Locate the cell with the specified text and output its [x, y] center coordinate. 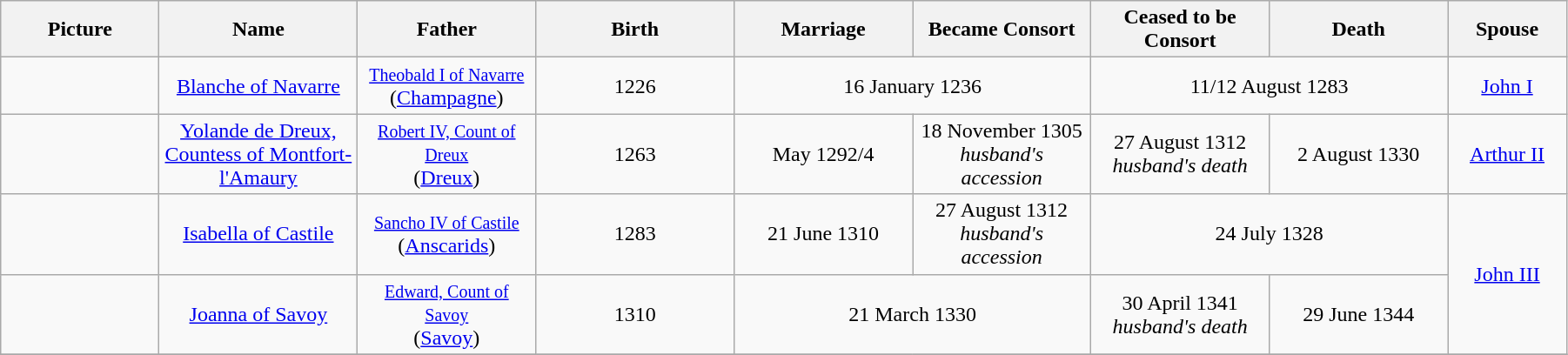
John III [1507, 274]
Isabella of Castile [258, 234]
Name [258, 30]
27 August 1312husband's accession [1002, 234]
Picture [80, 30]
21 March 1330 [913, 314]
Ceased to be Consort [1180, 30]
May 1292/4 [823, 154]
Death [1359, 30]
Robert IV, Count of Dreux (Dreux) [447, 154]
2 August 1330 [1359, 154]
18 November 1305husband's accession [1002, 154]
Father [447, 30]
1226 [635, 85]
24 July 1328 [1270, 234]
1283 [635, 234]
Edward, Count of Savoy (Savoy) [447, 314]
Became Consort [1002, 30]
Arthur II [1507, 154]
John I [1507, 85]
29 June 1344 [1359, 314]
30 April 1341husband's death [1180, 314]
Spouse [1507, 30]
16 January 1236 [913, 85]
11/12 August 1283 [1270, 85]
27 August 1312husband's death [1180, 154]
21 June 1310 [823, 234]
Joanna of Savoy [258, 314]
Yolande de Dreux, Countess of Montfort-l'Amaury [258, 154]
Theobald I of Navarre (Champagne) [447, 85]
Sancho IV of Castile (Anscarids) [447, 234]
Marriage [823, 30]
1263 [635, 154]
Birth [635, 30]
1310 [635, 314]
Blanche of Navarre [258, 85]
